Extract the (x, y) coordinate from the center of the cell holding the provided text.  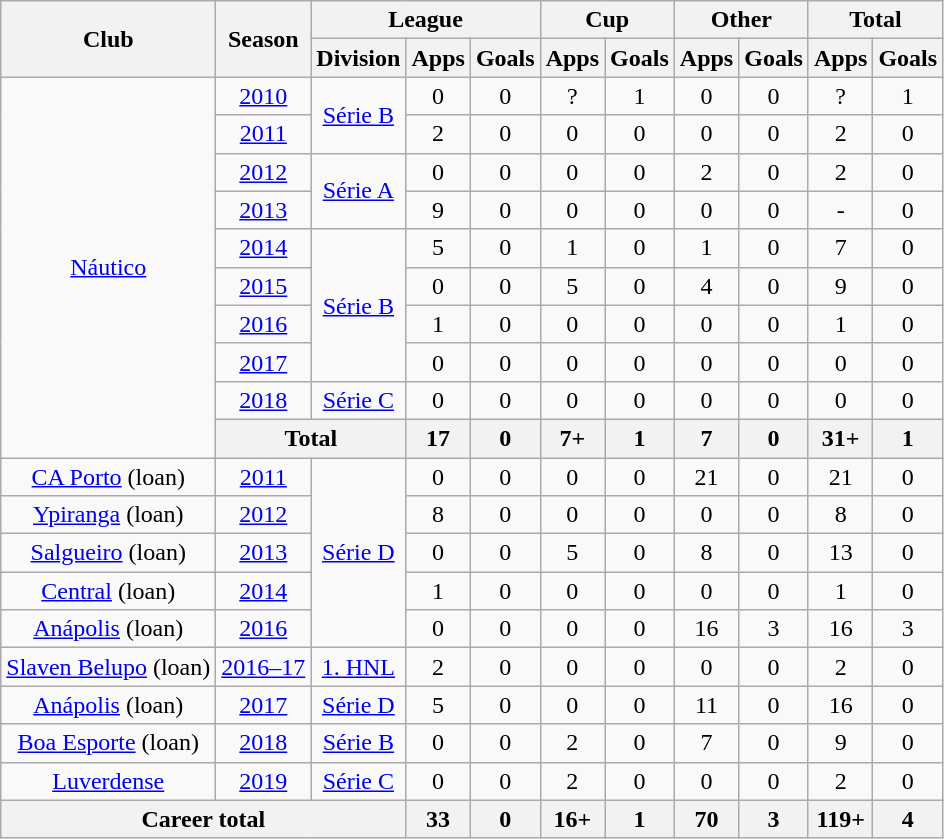
13 (840, 553)
2016–17 (264, 667)
Cup (607, 20)
CA Porto (loan) (108, 477)
Salgueiro (loan) (108, 553)
Slaven Belupo (loan) (108, 667)
Season (264, 39)
1. HNL (358, 667)
2015 (264, 286)
16+ (572, 819)
Boa Esporte (loan) (108, 743)
Ypiranga (loan) (108, 515)
Career total (204, 819)
Luverdense (108, 781)
Central (loan) (108, 591)
Club (108, 39)
7+ (572, 438)
2019 (264, 781)
17 (438, 438)
Division (358, 58)
Série A (358, 191)
League (426, 20)
31+ (840, 438)
11 (706, 705)
119+ (840, 819)
- (840, 210)
33 (438, 819)
70 (706, 819)
Náutico (108, 268)
2010 (264, 96)
Other (741, 20)
